Determine the [x, y] coordinate at the center of the cell enclosing the given text.  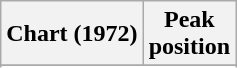
Chart (1972) [72, 34]
Peakposition [189, 34]
